From the cell containing the given text, extract its center point as [x, y] coordinate. 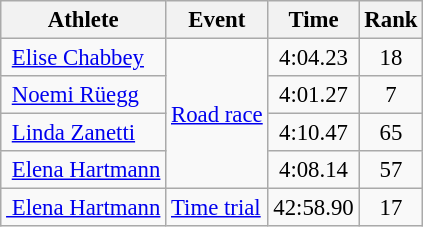
4:01.27 [314, 95]
4:10.47 [314, 133]
Road race [217, 114]
65 [391, 133]
4:04.23 [314, 58]
57 [391, 170]
18 [391, 58]
Event [217, 20]
Elise Chabbey [84, 58]
4:08.14 [314, 170]
17 [391, 208]
7 [391, 95]
Rank [391, 20]
Noemi Rüegg [84, 95]
Time [314, 20]
Time trial [217, 208]
Athlete [84, 20]
42:58.90 [314, 208]
Linda Zanetti [84, 133]
